For the text-containing cell, return its midpoint in [x, y] coordinate format. 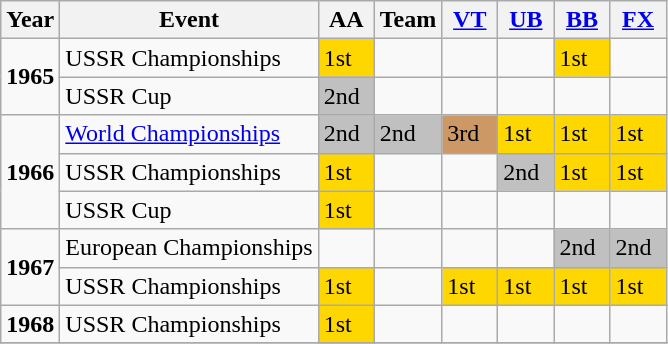
BB [582, 20]
UB [526, 20]
VT [470, 20]
World Championships [189, 134]
FX [638, 20]
3rd [470, 134]
1965 [30, 77]
AA [346, 20]
Event [189, 20]
1968 [30, 324]
Team [408, 20]
Year [30, 20]
1967 [30, 267]
1966 [30, 172]
European Championships [189, 248]
